For the text-containing cell, return its midpoint in (x, y) coordinate format. 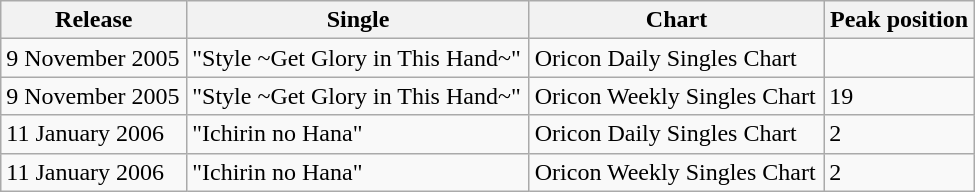
Release (94, 20)
Peak position (899, 20)
Chart (676, 20)
19 (899, 96)
Single (358, 20)
